Output the [x, y] coordinate of the center of the cell containing the given text.  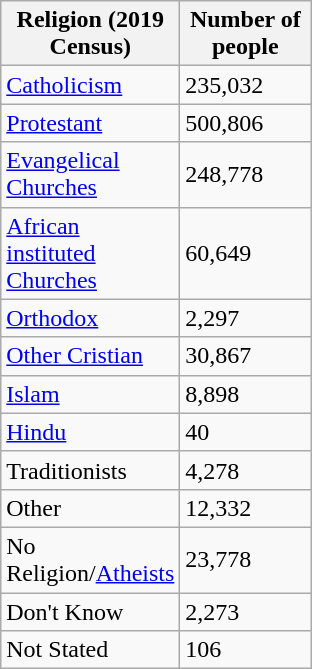
Traditionists [90, 470]
40 [246, 432]
2,273 [246, 611]
30,867 [246, 356]
Don't Know [90, 611]
Islam [90, 394]
African instituted Churches [90, 253]
Catholicism [90, 85]
248,778 [246, 174]
60,649 [246, 253]
Other Cristian [90, 356]
Number of people [246, 34]
12,332 [246, 508]
Religion (2019 Census) [90, 34]
Protestant [90, 123]
8,898 [246, 394]
Evangelical Churches [90, 174]
500,806 [246, 123]
Hindu [90, 432]
Other [90, 508]
Orthodox [90, 318]
23,778 [246, 560]
Not Stated [90, 650]
106 [246, 650]
2,297 [246, 318]
4,278 [246, 470]
No Religion/Atheists [90, 560]
235,032 [246, 85]
